Output the [x, y] coordinate of the center of the cell containing the given text.  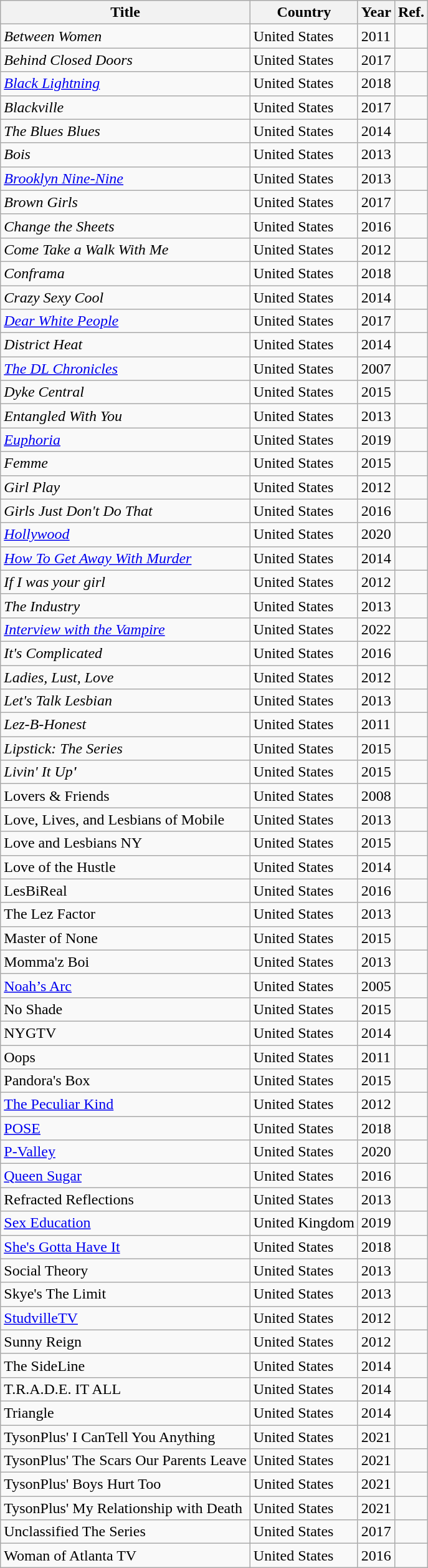
Year [376, 12]
Unclassified The Series [126, 1532]
The Industry [126, 606]
No Shade [126, 1009]
Country [304, 12]
The Blues Blues [126, 131]
The DL Chronicles [126, 369]
Love, Lives, and Lesbians of Mobile [126, 820]
Conframa [126, 273]
LesBiReal [126, 891]
Change the Sheets [126, 226]
Ladies, Lust, Love [126, 677]
NYGTV [126, 1033]
Euphoria [126, 440]
Pandora's Box [126, 1081]
Social Theory [126, 1270]
Master of None [126, 938]
TysonPlus' The Scars Our Parents Leave [126, 1461]
The Lez Factor [126, 914]
Sunny Reign [126, 1342]
Title [126, 12]
Hollywood [126, 535]
T.R.A.D.E. IT ALL [126, 1389]
Love of the Hustle [126, 867]
How To Get Away With Murder [126, 558]
Between Women [126, 36]
Black Lightning [126, 84]
Interview with the Vampire [126, 629]
United Kingdom [304, 1223]
Ref. [411, 12]
Femme [126, 463]
StudvilleTV [126, 1318]
TysonPlus' I CanTell You Anything [126, 1436]
TysonPlus' My Relationship with Death [126, 1508]
Come Take a Walk With Me [126, 249]
The SideLine [126, 1365]
Bois [126, 155]
2008 [376, 796]
TysonPlus' Boys Hurt Too [126, 1484]
Oops [126, 1057]
Skye's The Limit [126, 1294]
Blackville [126, 107]
District Heat [126, 345]
Lovers & Friends [126, 796]
Momma'z Boi [126, 962]
Livin' It Up' [126, 772]
Entangled With You [126, 416]
It's Complicated [126, 653]
Behind Closed Doors [126, 60]
She's Gotta Have It [126, 1247]
Lez-B-Honest [126, 725]
Let's Talk Lesbian [126, 701]
2005 [376, 985]
Girls Just Don't Do That [126, 511]
Love and Lesbians NY [126, 843]
2007 [376, 369]
Crazy Sexy Cool [126, 298]
Lipstick: The Series [126, 748]
Dear White People [126, 321]
Woman of Atlanta TV [126, 1556]
2022 [376, 629]
Noah’s Arc [126, 985]
Brown Girls [126, 202]
Brooklyn Nine-Nine [126, 178]
P-Valley [126, 1152]
Girl Play [126, 487]
Refracted Reflections [126, 1199]
Triangle [126, 1413]
Queen Sugar [126, 1176]
Sex Education [126, 1223]
Dyke Central [126, 392]
The Peculiar Kind [126, 1105]
If I was your girl [126, 582]
POSE [126, 1128]
